Detect which cell encompasses the target text, then output its [x, y] center coordinate. 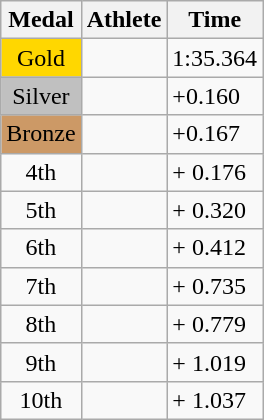
1:35.364 [215, 58]
+0.167 [215, 134]
Bronze [41, 134]
+ 0.176 [215, 172]
Silver [41, 96]
+ 1.037 [215, 400]
+ 0.735 [215, 286]
Gold [41, 58]
+0.160 [215, 96]
4th [41, 172]
Time [215, 20]
+ 1.019 [215, 362]
10th [41, 400]
7th [41, 286]
Athlete [124, 20]
6th [41, 248]
9th [41, 362]
5th [41, 210]
Medal [41, 20]
+ 0.412 [215, 248]
+ 0.320 [215, 210]
+ 0.779 [215, 324]
8th [41, 324]
